Locate the cell with the specified text and output its [X, Y] center coordinate. 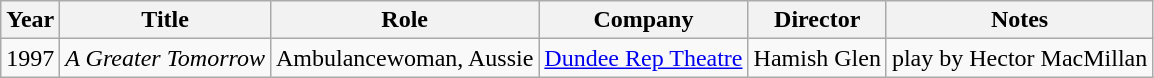
A Greater Tomorrow [166, 58]
Ambulancewoman, Aussie [404, 58]
Notes [1019, 20]
Company [644, 20]
Year [30, 20]
Dundee Rep Theatre [644, 58]
Title [166, 20]
1997 [30, 58]
play by Hector MacMillan [1019, 58]
Hamish Glen [817, 58]
Director [817, 20]
Role [404, 20]
